Pinpoint the cell where the given text exists, returning its (X, Y) midpoint coordinate. 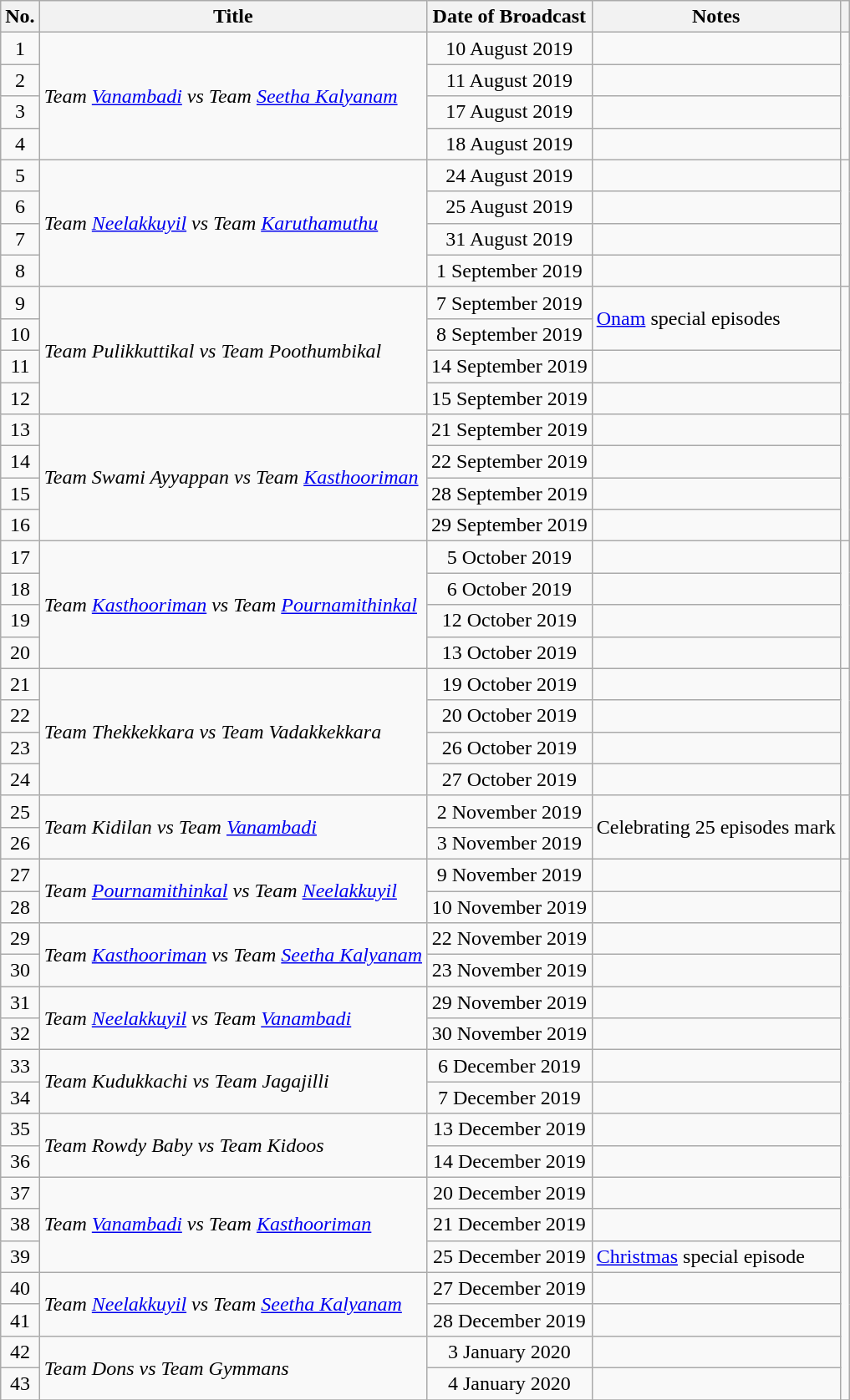
28 September 2019 (509, 494)
7 September 2019 (509, 302)
1 September 2019 (509, 271)
7 (20, 239)
32 (20, 1034)
1 (20, 48)
22 (20, 716)
12 October 2019 (509, 621)
Title (232, 17)
21 December 2019 (509, 1225)
2 (20, 80)
25 August 2019 (509, 207)
14 (20, 462)
9 (20, 302)
Team Thekkekkara vs Team Vadakkekkara (232, 732)
30 November 2019 (509, 1034)
22 November 2019 (509, 939)
29 (20, 939)
30 (20, 971)
39 (20, 1256)
25 (20, 811)
13 October 2019 (509, 652)
14 September 2019 (509, 366)
7 December 2019 (509, 1098)
5 October 2019 (509, 557)
43 (20, 1383)
22 September 2019 (509, 462)
Team Neelakkuyil vs Team Seetha Kalyanam (232, 1304)
29 November 2019 (509, 1002)
23 November 2019 (509, 971)
20 October 2019 (509, 716)
18 (20, 589)
9 November 2019 (509, 875)
13 December 2019 (509, 1129)
25 December 2019 (509, 1256)
27 (20, 875)
16 (20, 525)
Team Kudukkachi vs Team Jagajilli (232, 1082)
Date of Broadcast (509, 17)
18 August 2019 (509, 144)
3 November 2019 (509, 843)
33 (20, 1066)
20 December 2019 (509, 1193)
Team Kidilan vs Team Vanambadi (232, 827)
Team Neelakkuyil vs Team Karuthamuthu (232, 223)
Team Neelakkuyil vs Team Vanambadi (232, 1018)
8 (20, 271)
23 (20, 748)
Team Pulikkuttikal vs Team Poothumbikal (232, 350)
24 (20, 779)
40 (20, 1288)
27 October 2019 (509, 779)
28 December 2019 (509, 1320)
Team Swami Ayyappan vs Team Kasthooriman (232, 478)
14 December 2019 (509, 1161)
36 (20, 1161)
6 (20, 207)
Notes (715, 17)
19 (20, 621)
12 (20, 398)
4 January 2020 (509, 1383)
19 October 2019 (509, 684)
31 August 2019 (509, 239)
13 (20, 430)
27 December 2019 (509, 1288)
42 (20, 1352)
Team Vanambadi vs Team Seetha Kalyanam (232, 96)
37 (20, 1193)
31 (20, 1002)
10 August 2019 (509, 48)
Team Kasthooriman vs Team Seetha Kalyanam (232, 955)
Team Vanambadi vs Team Kasthooriman (232, 1225)
Celebrating 25 episodes mark (715, 827)
35 (20, 1129)
Team Rowdy Baby vs Team Kidoos (232, 1145)
8 September 2019 (509, 334)
41 (20, 1320)
Team Pournamithinkal vs Team Neelakkuyil (232, 890)
26 (20, 843)
28 (20, 906)
24 August 2019 (509, 175)
15 (20, 494)
4 (20, 144)
21 September 2019 (509, 430)
No. (20, 17)
26 October 2019 (509, 748)
34 (20, 1098)
3 (20, 112)
6 December 2019 (509, 1066)
Team Kasthooriman vs Team Pournamithinkal (232, 605)
21 (20, 684)
11 August 2019 (509, 80)
17 (20, 557)
3 January 2020 (509, 1352)
Onam special episodes (715, 318)
Christmas special episode (715, 1256)
38 (20, 1225)
6 October 2019 (509, 589)
29 September 2019 (509, 525)
20 (20, 652)
10 November 2019 (509, 906)
11 (20, 366)
17 August 2019 (509, 112)
5 (20, 175)
Team Dons vs Team Gymmans (232, 1367)
15 September 2019 (509, 398)
10 (20, 334)
2 November 2019 (509, 811)
